From the cell containing the given text, extract its center point as [x, y] coordinate. 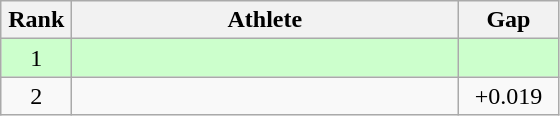
1 [36, 58]
+0.019 [508, 96]
Athlete [265, 20]
Rank [36, 20]
2 [36, 96]
Gap [508, 20]
